Find where the given text appears and provide that cell's center as [X, Y] coordinate. 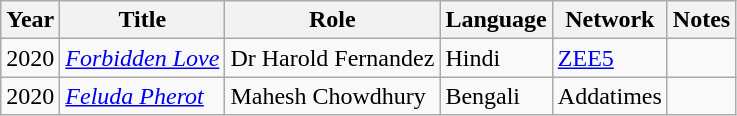
Forbidden Love [142, 58]
Language [496, 20]
Notes [701, 20]
Dr Harold Fernandez [332, 58]
Title [142, 20]
Mahesh Chowdhury [332, 96]
Hindi [496, 58]
Year [30, 20]
Role [332, 20]
Network [610, 20]
Bengali [496, 96]
ZEE5 [610, 58]
Addatimes [610, 96]
Feluda Pherot [142, 96]
